Search for the cell housing the specified text and yield its [X, Y] center coordinate. 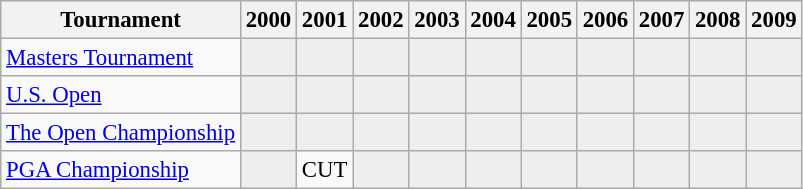
2001 [325, 20]
U.S. Open [121, 95]
2007 [661, 20]
PGA Championship [121, 170]
2006 [605, 20]
2003 [437, 20]
Tournament [121, 20]
2004 [493, 20]
2000 [268, 20]
2009 [774, 20]
The Open Championship [121, 133]
2008 [718, 20]
2005 [549, 20]
2002 [381, 20]
CUT [325, 170]
Masters Tournament [121, 58]
